Extract the (x, y) coordinate from the center of the cell holding the provided text.  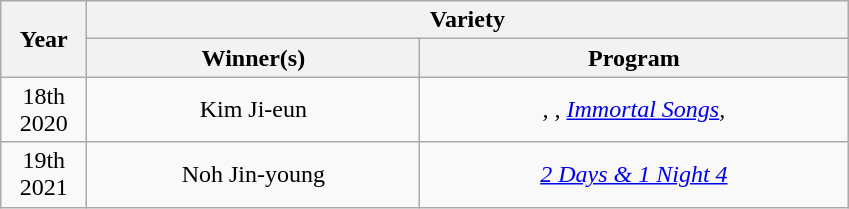
19th2021 (44, 174)
Variety (468, 20)
, , Immortal Songs, (634, 110)
Noh Jin-young (254, 174)
18th2020 (44, 110)
Kim Ji-eun (254, 110)
Year (44, 39)
Winner(s) (254, 58)
2 Days & 1 Night 4 (634, 174)
Program (634, 58)
